From the cell containing the given text, extract its center point as (x, y) coordinate. 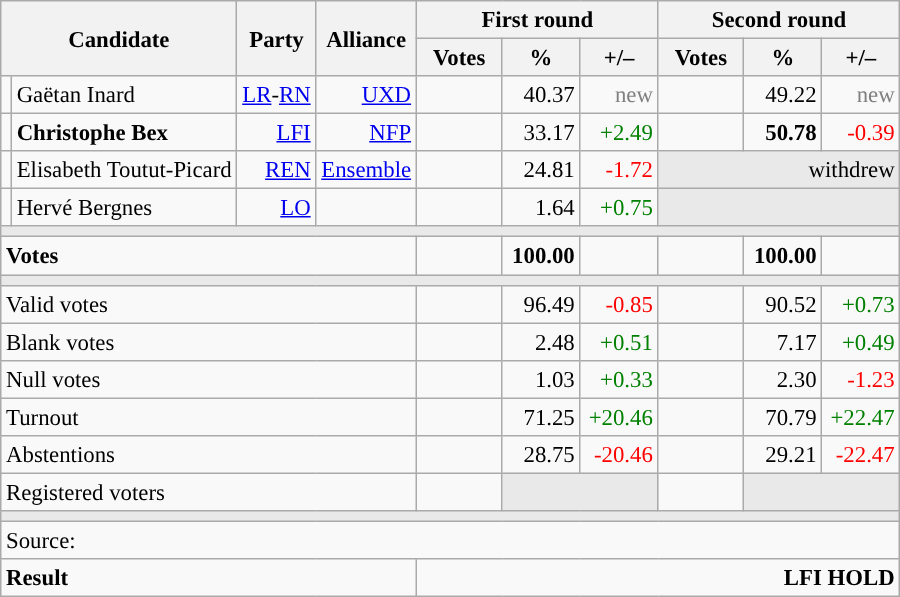
-0.85 (619, 304)
Second round (779, 20)
49.22 (783, 95)
70.79 (783, 417)
-22.47 (861, 455)
Blank votes (209, 342)
-1.72 (619, 170)
29.21 (783, 455)
+0.49 (861, 342)
LFI (276, 133)
Party (276, 38)
90.52 (783, 304)
UXD (366, 95)
1.03 (541, 379)
First round (537, 20)
Candidate (119, 38)
28.75 (541, 455)
Alliance (366, 38)
-1.23 (861, 379)
Gaëtan Inard (124, 95)
+0.33 (619, 379)
71.25 (541, 417)
Registered voters (209, 492)
2.30 (783, 379)
LFI HOLD (658, 578)
Christophe Bex (124, 133)
2.48 (541, 342)
REN (276, 170)
+2.49 (619, 133)
Hervé Bergnes (124, 208)
Turnout (209, 417)
40.37 (541, 95)
+0.51 (619, 342)
+0.75 (619, 208)
-20.46 (619, 455)
Valid votes (209, 304)
24.81 (541, 170)
+0.73 (861, 304)
LR-RN (276, 95)
Result (209, 578)
NFP (366, 133)
Abstentions (209, 455)
LO (276, 208)
7.17 (783, 342)
+22.47 (861, 417)
Elisabeth Toutut-Picard (124, 170)
-0.39 (861, 133)
Source: (450, 540)
33.17 (541, 133)
50.78 (783, 133)
Ensemble (366, 170)
withdrew (779, 170)
+20.46 (619, 417)
1.64 (541, 208)
Null votes (209, 379)
96.49 (541, 304)
